Return the [x, y] coordinate for the center point of the cell that contains the specified text.  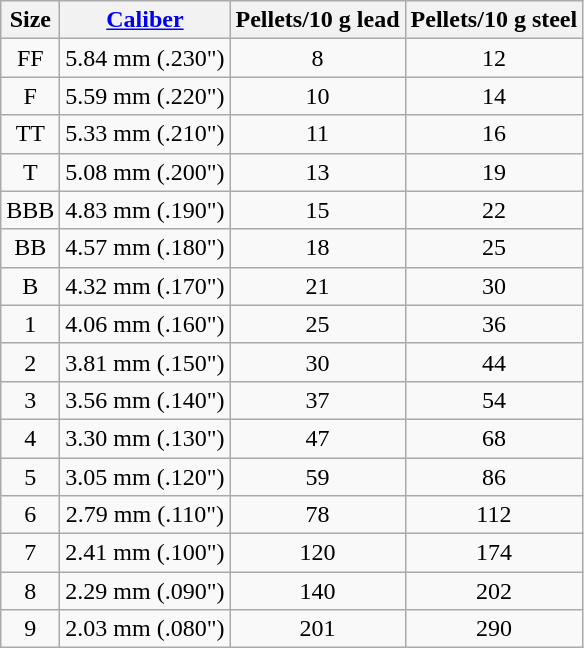
16 [494, 134]
5.84 mm (.230") [145, 58]
68 [494, 438]
2.03 mm (.080") [145, 629]
4 [30, 438]
174 [494, 553]
13 [318, 172]
6 [30, 515]
9 [30, 629]
54 [494, 400]
Size [30, 20]
14 [494, 96]
120 [318, 553]
11 [318, 134]
BBB [30, 210]
3.05 mm (.120") [145, 477]
2 [30, 362]
18 [318, 248]
BB [30, 248]
3.30 mm (.130") [145, 438]
47 [318, 438]
202 [494, 591]
3.56 mm (.140") [145, 400]
86 [494, 477]
T [30, 172]
Pellets/10 g steel [494, 20]
4.57 mm (.180") [145, 248]
2.29 mm (.090") [145, 591]
4.06 mm (.160") [145, 324]
21 [318, 286]
10 [318, 96]
4.83 mm (.190") [145, 210]
5.33 mm (.210") [145, 134]
22 [494, 210]
7 [30, 553]
F [30, 96]
37 [318, 400]
2.79 mm (.110") [145, 515]
78 [318, 515]
1 [30, 324]
5.08 mm (.200") [145, 172]
19 [494, 172]
290 [494, 629]
FF [30, 58]
201 [318, 629]
12 [494, 58]
Caliber [145, 20]
15 [318, 210]
44 [494, 362]
4.32 mm (.170") [145, 286]
3 [30, 400]
140 [318, 591]
B [30, 286]
59 [318, 477]
5 [30, 477]
112 [494, 515]
5.59 mm (.220") [145, 96]
36 [494, 324]
Pellets/10 g lead [318, 20]
TT [30, 134]
2.41 mm (.100") [145, 553]
3.81 mm (.150") [145, 362]
